Scan for the cell matching the given text and deliver its (X, Y) coordinate at center. 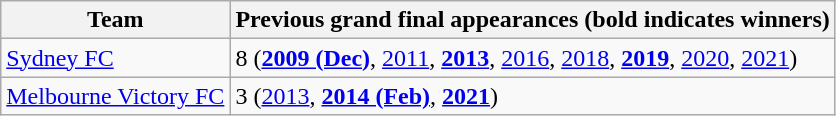
3 (2013, 2014 (Feb), 2021) (532, 96)
Sydney FC (116, 58)
Melbourne Victory FC (116, 96)
Team (116, 20)
Previous grand final appearances (bold indicates winners) (532, 20)
8 (2009 (Dec), 2011, 2013, 2016, 2018, 2019, 2020, 2021) (532, 58)
